Identify which cell holds the provided text, then report its (x, y) central coordinate. 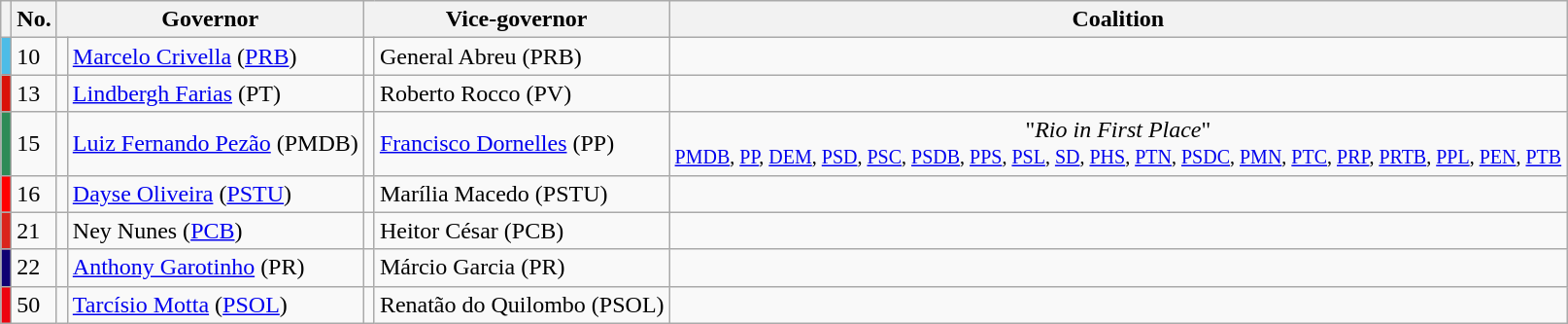
50 (34, 305)
Roberto Rocco (PV) (522, 93)
General Abreu (PRB) (522, 56)
Marcelo Crivella (PRB) (216, 56)
Lindbergh Farias (PT) (216, 93)
Márcio Garcia (PR) (522, 268)
Coalition (1118, 19)
Francisco Dornelles (PP) (522, 144)
No. (34, 19)
Ney Nunes (PCB) (216, 231)
Vice-governor (517, 19)
Heitor César (PCB) (522, 231)
Governor (210, 19)
16 (34, 194)
Anthony Garotinho (PR) (216, 268)
15 (34, 144)
Tarcísio Motta (PSOL) (216, 305)
Marília Macedo (PSTU) (522, 194)
Renatão do Quilombo (PSOL) (522, 305)
Dayse Oliveira (PSTU) (216, 194)
21 (34, 231)
"Rio in First Place"PMDB, PP, DEM, PSD, PSC, PSDB, PPS, PSL, SD, PHS, PTN, PSDC, PMN, PTC, PRP, PRTB, PPL, PEN, PTB (1118, 144)
Luiz Fernando Pezão (PMDB) (216, 144)
13 (34, 93)
10 (34, 56)
22 (34, 268)
